Detect which cell encompasses the target text, then output its (x, y) center coordinate. 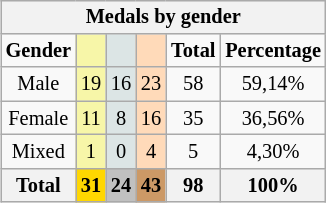
Male (38, 84)
Medals by gender (164, 17)
23 (151, 84)
0 (121, 152)
8 (121, 118)
Gender (38, 51)
4 (151, 152)
4,30% (273, 152)
98 (193, 185)
35 (193, 118)
Mixed (38, 152)
24 (121, 185)
Female (38, 118)
11 (91, 118)
100% (273, 185)
5 (193, 152)
36,56% (273, 118)
19 (91, 84)
58 (193, 84)
1 (91, 152)
31 (91, 185)
Percentage (273, 51)
59,14% (273, 84)
43 (151, 185)
